Provide the [x, y] coordinate of the cell's center where the given text is located.  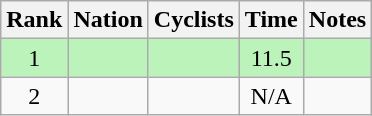
Rank [34, 20]
Notes [337, 20]
Time [271, 20]
11.5 [271, 58]
1 [34, 58]
Cyclists [194, 20]
Nation [108, 20]
N/A [271, 96]
2 [34, 96]
